Detect which cell encompasses the target text, then output its (x, y) center coordinate. 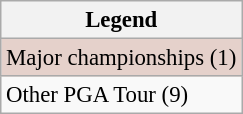
Legend (122, 20)
Other PGA Tour (9) (122, 95)
Major championships (1) (122, 58)
